Return the [X, Y] coordinate for the center point of the cell that contains the specified text.  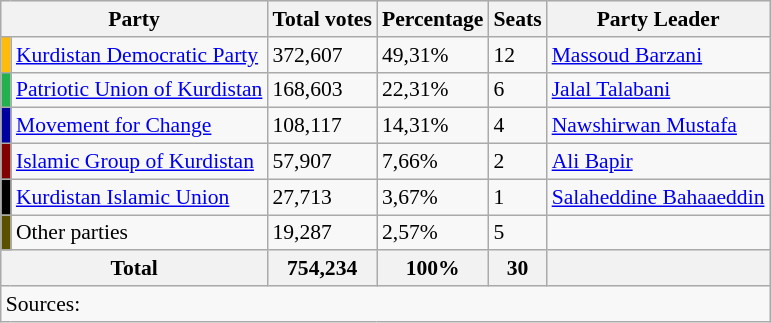
Ali Bapir [658, 162]
754,234 [322, 269]
Total [134, 269]
Sources: [386, 304]
Party Leader [658, 19]
14,31% [433, 126]
Seats [518, 19]
7,66% [433, 162]
57,907 [322, 162]
Kurdistan Islamic Union [140, 197]
49,31% [433, 55]
Other parties [140, 233]
Party [134, 19]
22,31% [433, 90]
100% [433, 269]
2,57% [433, 233]
Kurdistan Democratic Party [140, 55]
3,67% [433, 197]
27,713 [322, 197]
5 [518, 233]
Total votes [322, 19]
12 [518, 55]
372,607 [322, 55]
168,603 [322, 90]
108,117 [322, 126]
Massoud Barzani [658, 55]
Nawshirwan Mustafa [658, 126]
Patriotic Union of Kurdistan [140, 90]
Percentage [433, 19]
Salaheddine Bahaaeddin [658, 197]
Movement for Change [140, 126]
30 [518, 269]
1 [518, 197]
Islamic Group of Kurdistan [140, 162]
19,287 [322, 233]
2 [518, 162]
Jalal Talabani [658, 90]
4 [518, 126]
6 [518, 90]
